Scan for the cell matching the given text and deliver its (X, Y) coordinate at center. 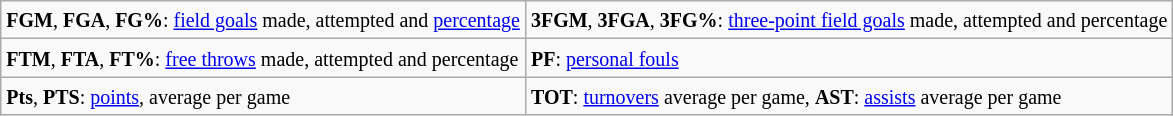
3FGM, 3FGA, 3FG%: three-point field goals made, attempted and percentage (848, 20)
TOT: turnovers average per game, AST: assists average per game (848, 96)
FTM, FTA, FT%: free throws made, attempted and percentage (264, 58)
PF: personal fouls (848, 58)
Pts, PTS: points, average per game (264, 96)
FGM, FGA, FG%: field goals made, attempted and percentage (264, 20)
